For the text-containing cell, return its midpoint in [X, Y] coordinate format. 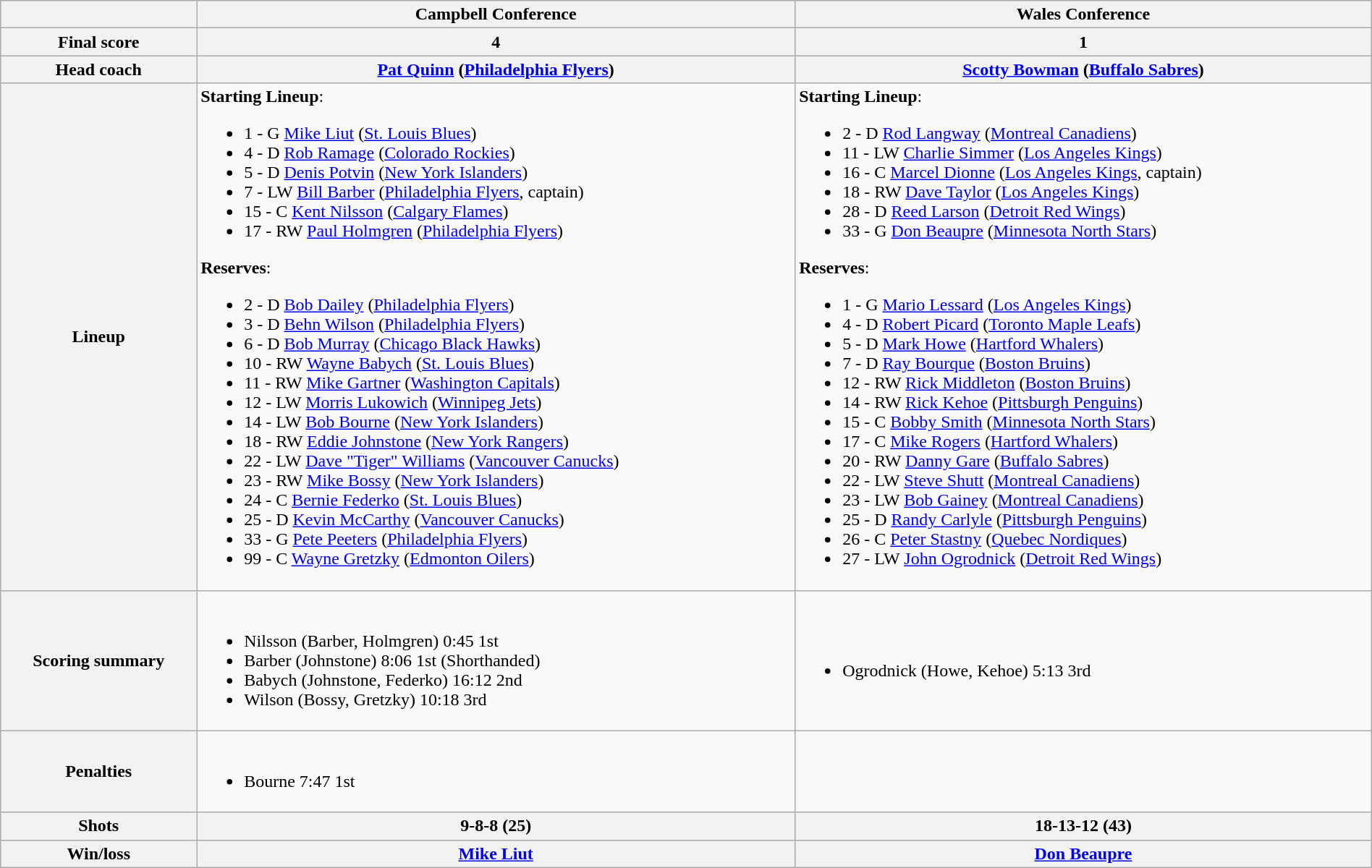
Campbell Conference [496, 14]
9-8-8 (25) [496, 826]
1 [1084, 42]
Head coach [98, 69]
Win/loss [98, 854]
Wales Conference [1084, 14]
Pat Quinn (Philadelphia Flyers) [496, 69]
Mike Liut [496, 854]
Ogrodnick (Howe, Kehoe) 5:13 3rd [1084, 660]
Shots [98, 826]
Penalties [98, 771]
Scotty Bowman (Buffalo Sabres) [1084, 69]
Don Beaupre [1084, 854]
4 [496, 42]
Scoring summary [98, 660]
18-13-12 (43) [1084, 826]
Bourne 7:47 1st [496, 771]
Lineup [98, 337]
Final score [98, 42]
Nilsson (Barber, Holmgren) 0:45 1stBarber (Johnstone) 8:06 1st (Shorthanded)Babych (Johnstone, Federko) 16:12 2ndWilson (Bossy, Gretzky) 10:18 3rd [496, 660]
